Locate the cell with the specified text and output its [x, y] center coordinate. 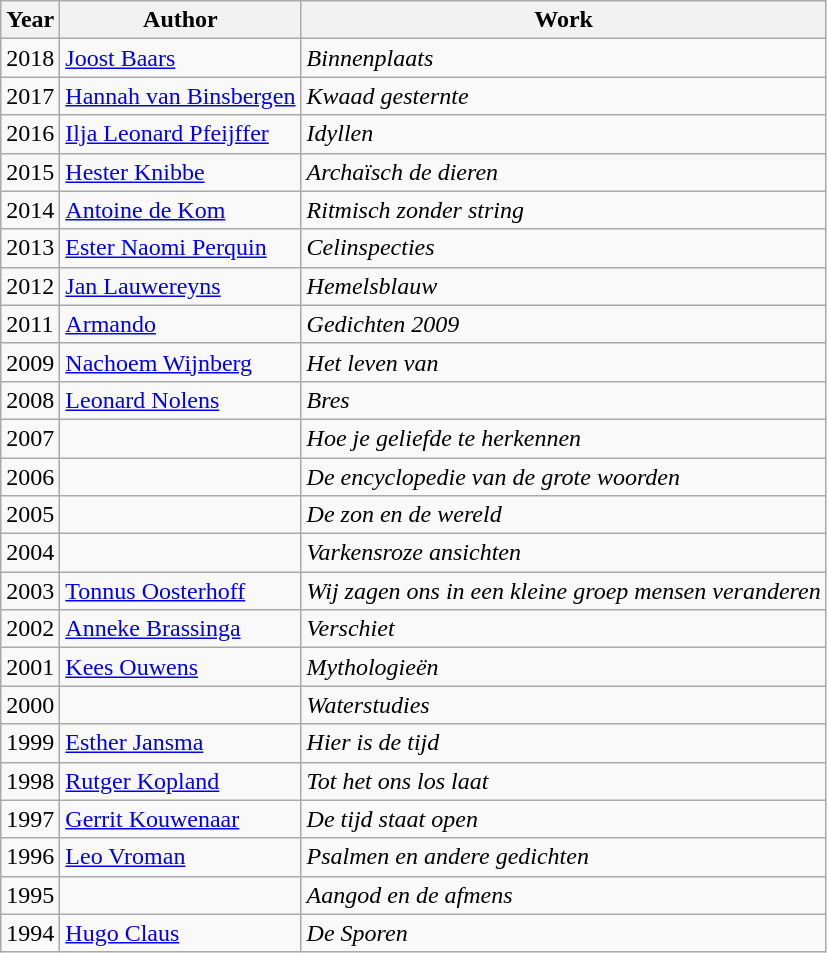
Wij zagen ons in een kleine groep mensen veranderen [564, 591]
2016 [30, 134]
Ester Naomi Perquin [180, 248]
Leo Vroman [180, 857]
Archaïsch de dieren [564, 172]
Anneke Brassinga [180, 629]
2012 [30, 286]
De Sporen [564, 933]
Mythologieën [564, 667]
Jan Lauwereyns [180, 286]
Armando [180, 324]
Psalmen en andere gedichten [564, 857]
1997 [30, 819]
Author [180, 20]
Aangod en de afmens [564, 895]
2014 [30, 210]
Verschiet [564, 629]
2005 [30, 515]
1999 [30, 743]
Kwaad gesternte [564, 96]
Hier is de tijd [564, 743]
2000 [30, 705]
Celinspecties [564, 248]
2001 [30, 667]
Binnenplaats [564, 58]
Hemelsblauw [564, 286]
2011 [30, 324]
Leonard Nolens [180, 400]
Hugo Claus [180, 933]
2007 [30, 438]
2006 [30, 477]
1998 [30, 781]
Kees Ouwens [180, 667]
1995 [30, 895]
Work [564, 20]
Tonnus Oosterhoff [180, 591]
Hester Knibbe [180, 172]
Hannah van Binsbergen [180, 96]
Hoe je geliefde te herkennen [564, 438]
De zon en de wereld [564, 515]
Joost Baars [180, 58]
De tijd staat open [564, 819]
2002 [30, 629]
Ritmisch zonder string [564, 210]
Het leven van [564, 362]
2017 [30, 96]
De encyclopedie van de grote woorden [564, 477]
2009 [30, 362]
Esther Jansma [180, 743]
Tot het ons los laat [564, 781]
Idyllen [564, 134]
2004 [30, 553]
Nachoem Wijnberg [180, 362]
1996 [30, 857]
1994 [30, 933]
Varkensroze ansichten [564, 553]
Gedichten 2009 [564, 324]
Ilja Leonard Pfeijffer [180, 134]
2018 [30, 58]
2015 [30, 172]
Antoine de Kom [180, 210]
Rutger Kopland [180, 781]
Waterstudies [564, 705]
2003 [30, 591]
2008 [30, 400]
Year [30, 20]
2013 [30, 248]
Bres [564, 400]
Gerrit Kouwenaar [180, 819]
